Search for the cell housing the specified text and yield its [x, y] center coordinate. 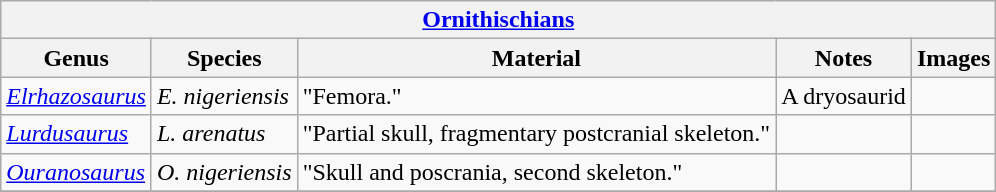
L. arenatus [224, 134]
Genus [76, 58]
"Skull and poscrania, second skeleton." [536, 172]
Elrhazosaurus [76, 96]
Species [224, 58]
Ornithischians [498, 20]
"Partial skull, fragmentary postcranial skeleton." [536, 134]
Ouranosaurus [76, 172]
Lurdusaurus [76, 134]
O. nigeriensis [224, 172]
A dryosaurid [844, 96]
E. nigeriensis [224, 96]
Notes [844, 58]
Material [536, 58]
"Femora." [536, 96]
Images [953, 58]
